Determine the (X, Y) coordinate at the center of the cell enclosing the given text.  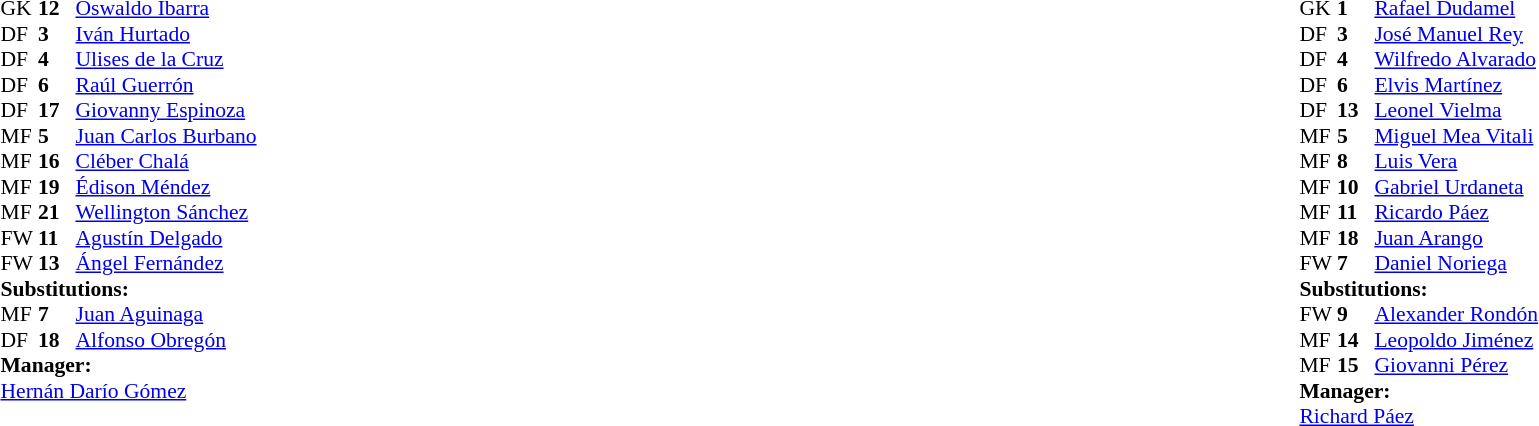
Daniel Noriega (1456, 263)
Luis Vera (1456, 161)
Hernán Darío Gómez (128, 391)
Ricardo Páez (1456, 213)
Wellington Sánchez (166, 213)
14 (1356, 340)
Raúl Guerrón (166, 85)
9 (1356, 315)
16 (57, 161)
Ulises de la Cruz (166, 59)
17 (57, 111)
Édison Méndez (166, 187)
José Manuel Rey (1456, 34)
15 (1356, 365)
Gabriel Urdaneta (1456, 187)
19 (57, 187)
Leopoldo Jiménez (1456, 340)
Ángel Fernández (166, 263)
Alexander Rondón (1456, 315)
Giovanny Espinoza (166, 111)
Wilfredo Alvarado (1456, 59)
Alfonso Obregón (166, 340)
21 (57, 213)
10 (1356, 187)
Leonel Vielma (1456, 111)
Juan Carlos Burbano (166, 136)
Giovanni Pérez (1456, 365)
8 (1356, 161)
Juan Aguinaga (166, 315)
Iván Hurtado (166, 34)
Juan Arango (1456, 238)
Elvis Martínez (1456, 85)
Cléber Chalá (166, 161)
Agustín Delgado (166, 238)
Miguel Mea Vitali (1456, 136)
